Extract the [x, y] coordinate from the center of the cell holding the provided text.  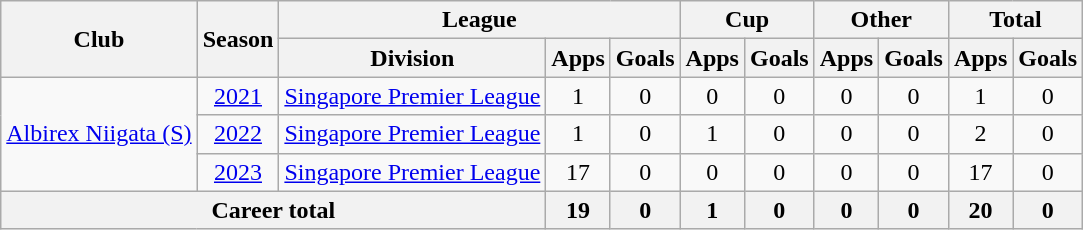
Other [881, 20]
20 [980, 210]
2 [980, 134]
League [480, 20]
2023 [238, 172]
Division [412, 58]
19 [578, 210]
2021 [238, 96]
Albirex Niigata (S) [99, 134]
Total [1015, 20]
Career total [274, 210]
Season [238, 39]
2022 [238, 134]
Club [99, 39]
Cup [747, 20]
